Identify which cell holds the provided text, then report its [X, Y] central coordinate. 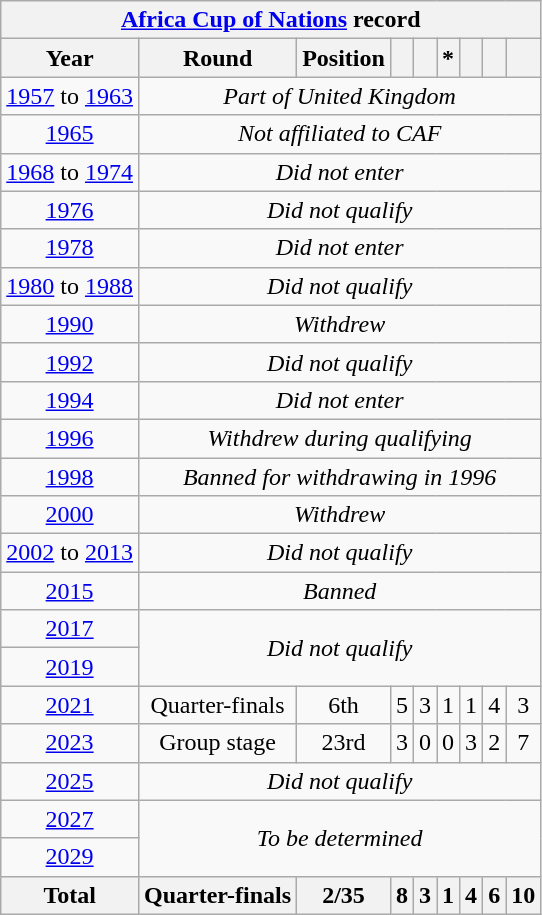
1992 [70, 362]
6 [494, 895]
2025 [70, 781]
1978 [70, 248]
1996 [70, 438]
5 [402, 705]
* [448, 58]
To be determined [339, 838]
Year [70, 58]
1968 to 1974 [70, 172]
Not affiliated to CAF [339, 134]
2/35 [344, 895]
2000 [70, 515]
8 [402, 895]
2029 [70, 857]
2015 [70, 591]
23rd [344, 743]
7 [524, 743]
1957 to 1963 [70, 96]
1976 [70, 210]
Group stage [217, 743]
2002 to 2013 [70, 553]
1994 [70, 400]
2 [494, 743]
Banned for withdrawing in 1996 [339, 477]
Total [70, 895]
Part of United Kingdom [339, 96]
Position [344, 58]
Africa Cup of Nations record [271, 20]
6th [344, 705]
2019 [70, 667]
1965 [70, 134]
2017 [70, 629]
Withdrew during qualifying [339, 438]
1990 [70, 324]
Round [217, 58]
2023 [70, 743]
2021 [70, 705]
Banned [339, 591]
1998 [70, 477]
2027 [70, 819]
1980 to 1988 [70, 286]
10 [524, 895]
